For the text-containing cell, return its midpoint in (x, y) coordinate format. 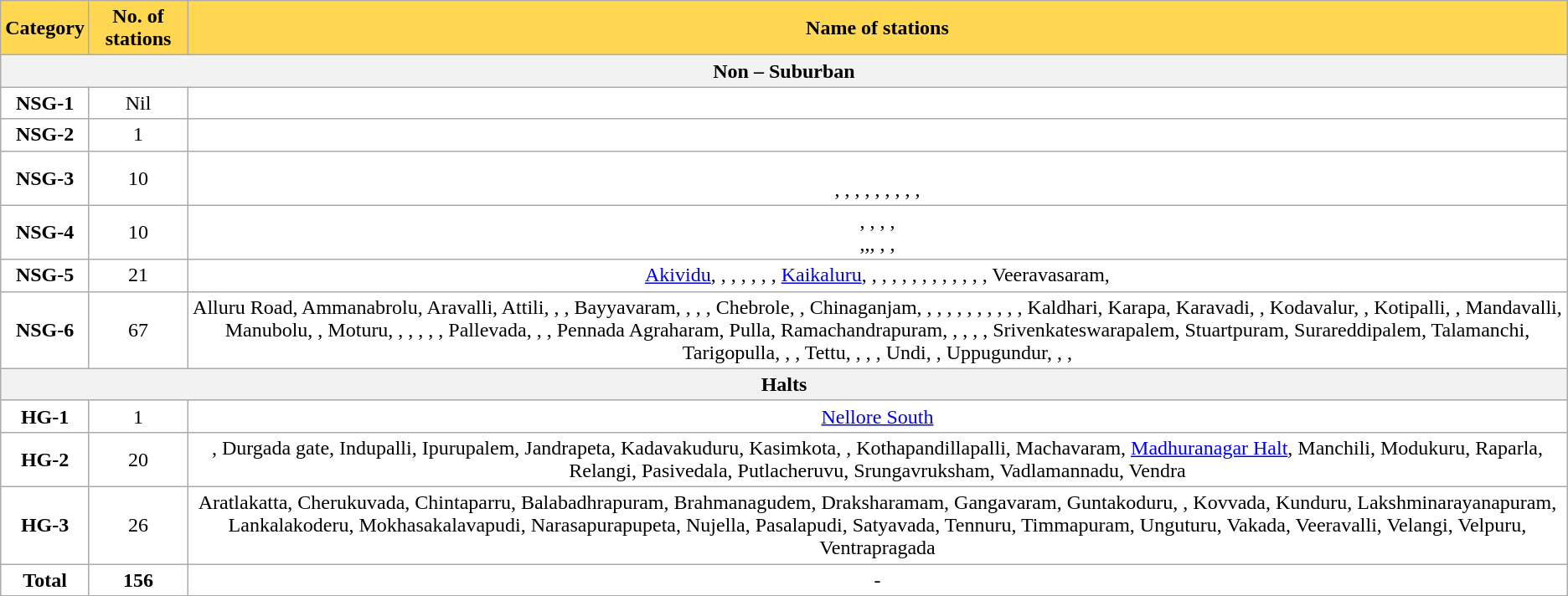
Category (45, 28)
20 (137, 459)
NSG-6 (45, 330)
HG-2 (45, 459)
Nil (137, 103)
NSG-2 (45, 135)
NSG-5 (45, 275)
Halts (784, 384)
26 (137, 525)
, , , , , , , , , (878, 177)
Name of stations (878, 28)
, , , ,,,, , , (878, 233)
HG-3 (45, 525)
NSG-1 (45, 103)
Nellore South (878, 416)
No. of stations (137, 28)
Akividu, , , , , , , Kaikaluru, , , , , , , , , , , , , Veeravasaram, (878, 275)
156 (137, 580)
21 (137, 275)
- (878, 580)
Non – Suburban (784, 71)
Total (45, 580)
NSG-4 (45, 233)
HG-1 (45, 416)
67 (137, 330)
NSG-3 (45, 177)
